Extract the [X, Y] coordinate from the center of the cell holding the provided text.  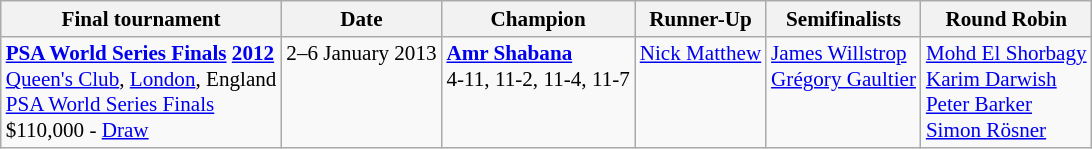
Semifinalists [844, 18]
Round Robin [1006, 18]
2–6 January 2013 [361, 92]
Nick Matthew [700, 92]
Champion [538, 18]
James Willstrop Grégory Gaultier [844, 92]
Date [361, 18]
Amr Shabana4-11, 11-2, 11-4, 11-7 [538, 92]
PSA World Series Finals 2012 Queen's Club, London, EnglandPSA World Series Finals$110,000 - Draw [142, 92]
Mohd El Shorbagy Karim Darwish Peter Barker Simon Rösner [1006, 92]
Runner-Up [700, 18]
Final tournament [142, 18]
